Scan for the cell matching the given text and deliver its [x, y] coordinate at center. 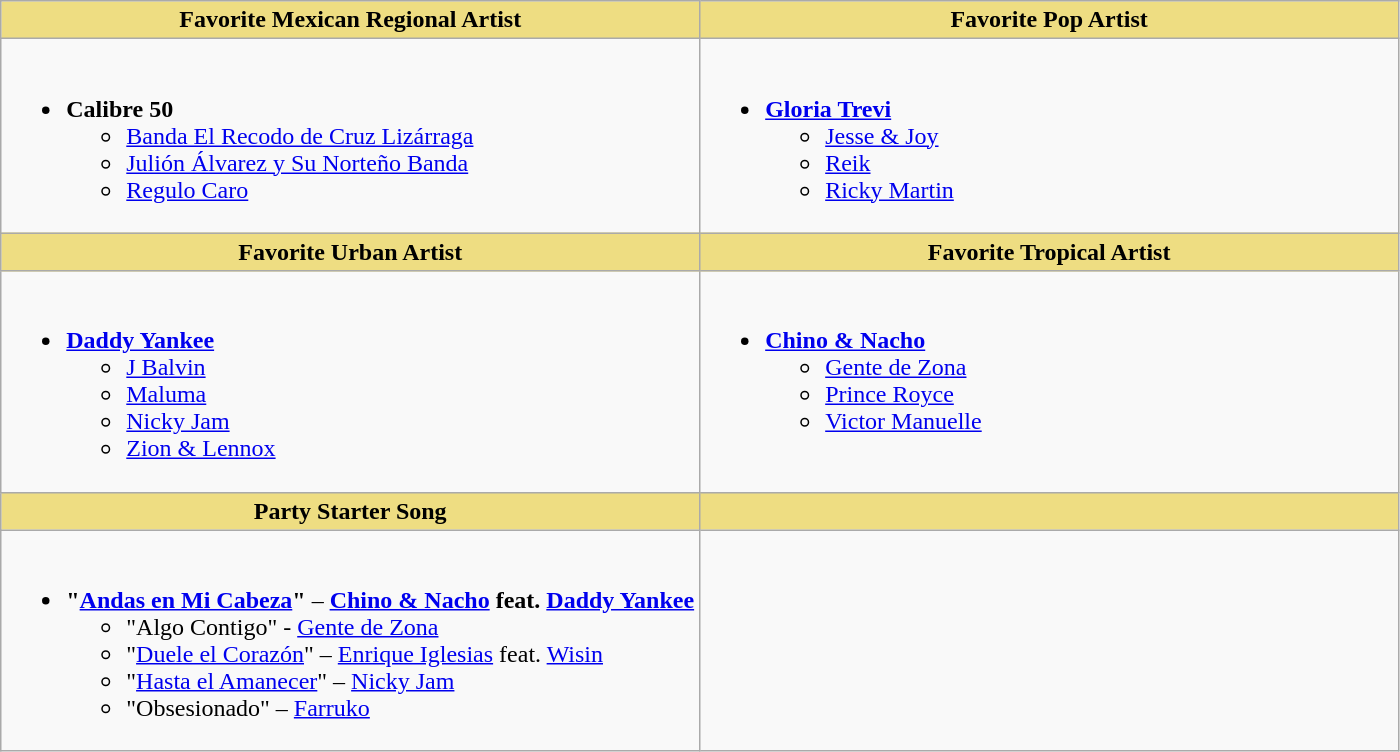
Gloria TreviJesse & JoyReikRicky Martin [1050, 136]
Calibre 50Banda El Recodo de Cruz LizárragaJulión Álvarez y Su Norteño BandaRegulo Caro [350, 136]
Daddy YankeeJ BalvinMalumaNicky JamZion & Lennox [350, 382]
Favorite Pop Artist [1050, 20]
Party Starter Song [350, 511]
Favorite Urban Artist [350, 252]
Favorite Mexican Regional Artist [350, 20]
Favorite Tropical Artist [1050, 252]
Chino & NachoGente de ZonaPrince RoyceVictor Manuelle [1050, 382]
